Determine the [X, Y] coordinate at the center of the cell enclosing the given text.  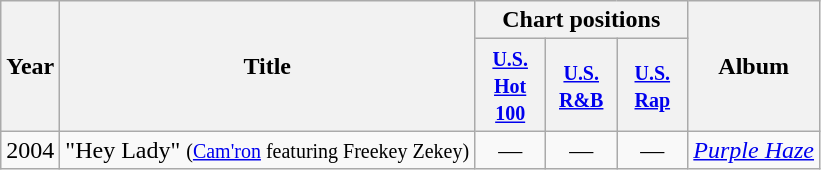
Chart positions [582, 20]
U.S. Hot 100 [510, 85]
"Hey Lady" (Cam'ron featuring Freekey Zekey) [268, 150]
Album [754, 66]
U.S. R&B [582, 85]
Purple Haze [754, 150]
Title [268, 66]
U.S. Rap [652, 85]
Year [30, 66]
2004 [30, 150]
